Determine the [X, Y] coordinate at the center of the cell enclosing the given text.  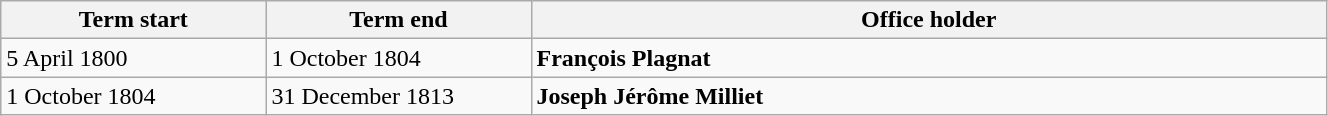
Office holder [928, 20]
Joseph Jérôme Milliet [928, 96]
Term start [134, 20]
François Plagnat [928, 58]
5 April 1800 [134, 58]
31 December 1813 [398, 96]
Term end [398, 20]
